Extract the [X, Y] coordinate from the center of the cell holding the provided text.  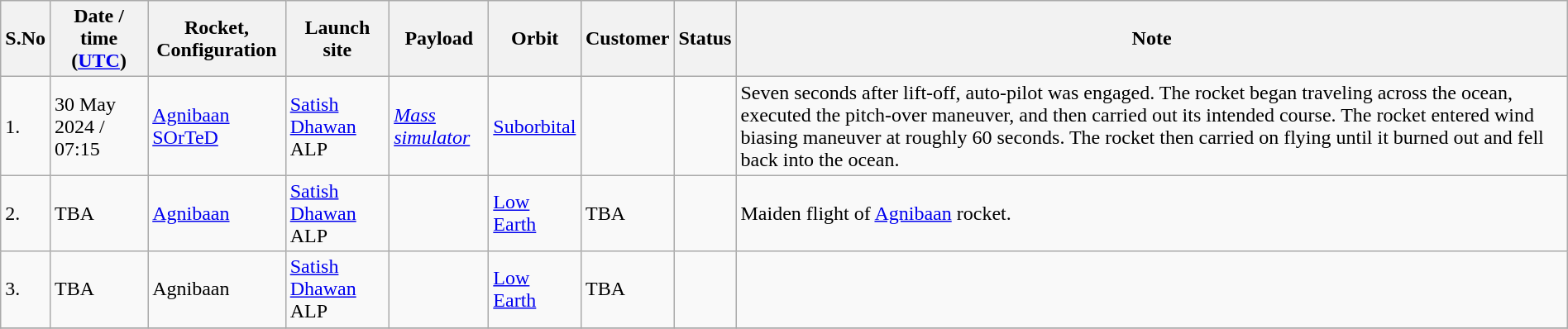
Suborbital [535, 126]
Customer [627, 39]
Agnibaan SOrTeD [217, 126]
3. [26, 289]
Launch site [337, 39]
2. [26, 213]
30 May 2024 / 07:15 [98, 126]
Note [1151, 39]
S.No [26, 39]
Mass simulator [439, 126]
Orbit [535, 39]
Date / time (UTC) [98, 39]
Status [705, 39]
Rocket,Configuration [217, 39]
Payload [439, 39]
1. [26, 126]
Maiden flight of Agnibaan rocket. [1151, 213]
